Extract the (X, Y) coordinate from the center of the cell holding the provided text.  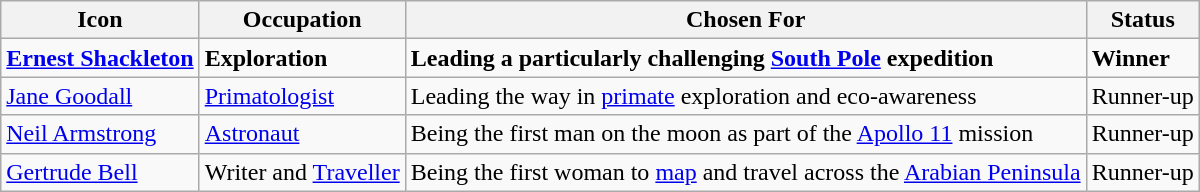
Ernest Shackleton (100, 58)
Being the first woman to map and travel across the Arabian Peninsula (746, 172)
Jane Goodall (100, 96)
Astronaut (302, 134)
Primatologist (302, 96)
Chosen For (746, 20)
Being the first man on the moon as part of the Apollo 11 mission (746, 134)
Exploration (302, 58)
Leading a particularly challenging South Pole expedition (746, 58)
Occupation (302, 20)
Icon (100, 20)
Neil Armstrong (100, 134)
Writer and Traveller (302, 172)
Winner (1142, 58)
Gertrude Bell (100, 172)
Leading the way in primate exploration and eco-awareness (746, 96)
Status (1142, 20)
